Output the (x, y) coordinate of the center of the cell containing the given text.  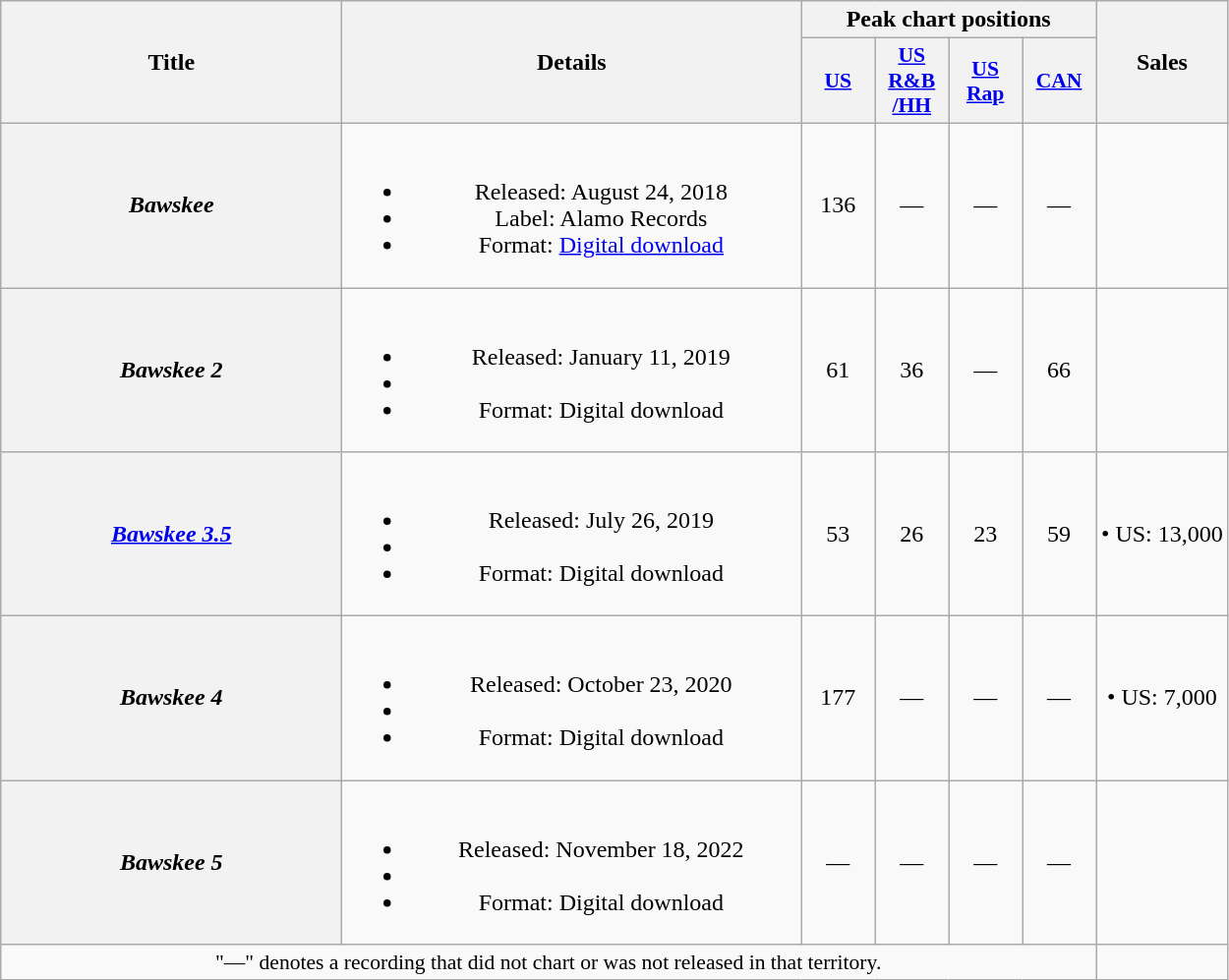
"—" denotes a recording that did not chart or was not released in that territory. (549, 962)
• US: 7,000 (1162, 698)
US Rap (985, 81)
36 (912, 370)
Released: October 23, 2020Format: Digital download (572, 698)
177 (838, 698)
Released: January 11, 2019Format: Digital download (572, 370)
23 (985, 535)
Released: August 24, 2018Label: Alamo RecordsFormat: Digital download (572, 204)
61 (838, 370)
US (838, 81)
66 (1060, 370)
136 (838, 204)
• US: 13,000 (1162, 535)
USR&B/HH (912, 81)
Bawskee (171, 204)
Bawskee 5 (171, 863)
53 (838, 535)
Released: November 18, 2022Format: Digital download (572, 863)
26 (912, 535)
Details (572, 63)
Sales (1162, 63)
Released: July 26, 2019Format: Digital download (572, 535)
Peak chart positions (949, 20)
Title (171, 63)
CAN (1060, 81)
Bawskee 3.5 (171, 535)
Bawskee 4 (171, 698)
59 (1060, 535)
Bawskee 2 (171, 370)
